Identify which cell holds the provided text, then report its [X, Y] central coordinate. 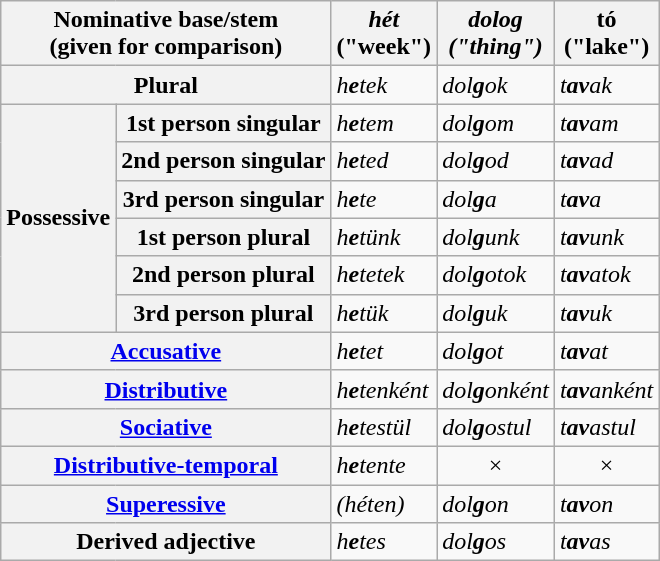
(héten) [384, 503]
Distributive-temporal [166, 465]
1st person singular [224, 123]
dolgotok [496, 275]
dolgon [496, 503]
tavam [606, 123]
tavad [606, 161]
dolgot [496, 351]
hetes [384, 542]
hetetek [384, 275]
tavatok [606, 275]
tavon [606, 503]
tava [606, 199]
hetente [384, 465]
Possessive [58, 218]
tó("lake") [606, 34]
dolgonként [496, 389]
dolgod [496, 161]
tavastul [606, 427]
hetem [384, 123]
dolgom [496, 123]
hetet [384, 351]
tavanként [606, 389]
dolgunk [496, 237]
tavunk [606, 237]
hét("week") [384, 34]
hetek [384, 85]
hete [384, 199]
Superessive [166, 503]
Sociative [166, 427]
dolgok [496, 85]
dolguk [496, 313]
heted [384, 161]
tavak [606, 85]
Nominative base/stem(given for comparison) [166, 34]
tavuk [606, 313]
Plural [166, 85]
dolgos [496, 542]
hetük [384, 313]
tavat [606, 351]
3rd person singular [224, 199]
3rd person plural [224, 313]
hetestül [384, 427]
dolgostul [496, 427]
Distributive [166, 389]
tavas [606, 542]
dolog("thing") [496, 34]
hetünk [384, 237]
Derived adjective [166, 542]
2nd person singular [224, 161]
dolga [496, 199]
Accusative [166, 351]
2nd person plural [224, 275]
1st person plural [224, 237]
hetenként [384, 389]
